Capture the cell that displays the provided text and extract its [x, y] central coordinate. 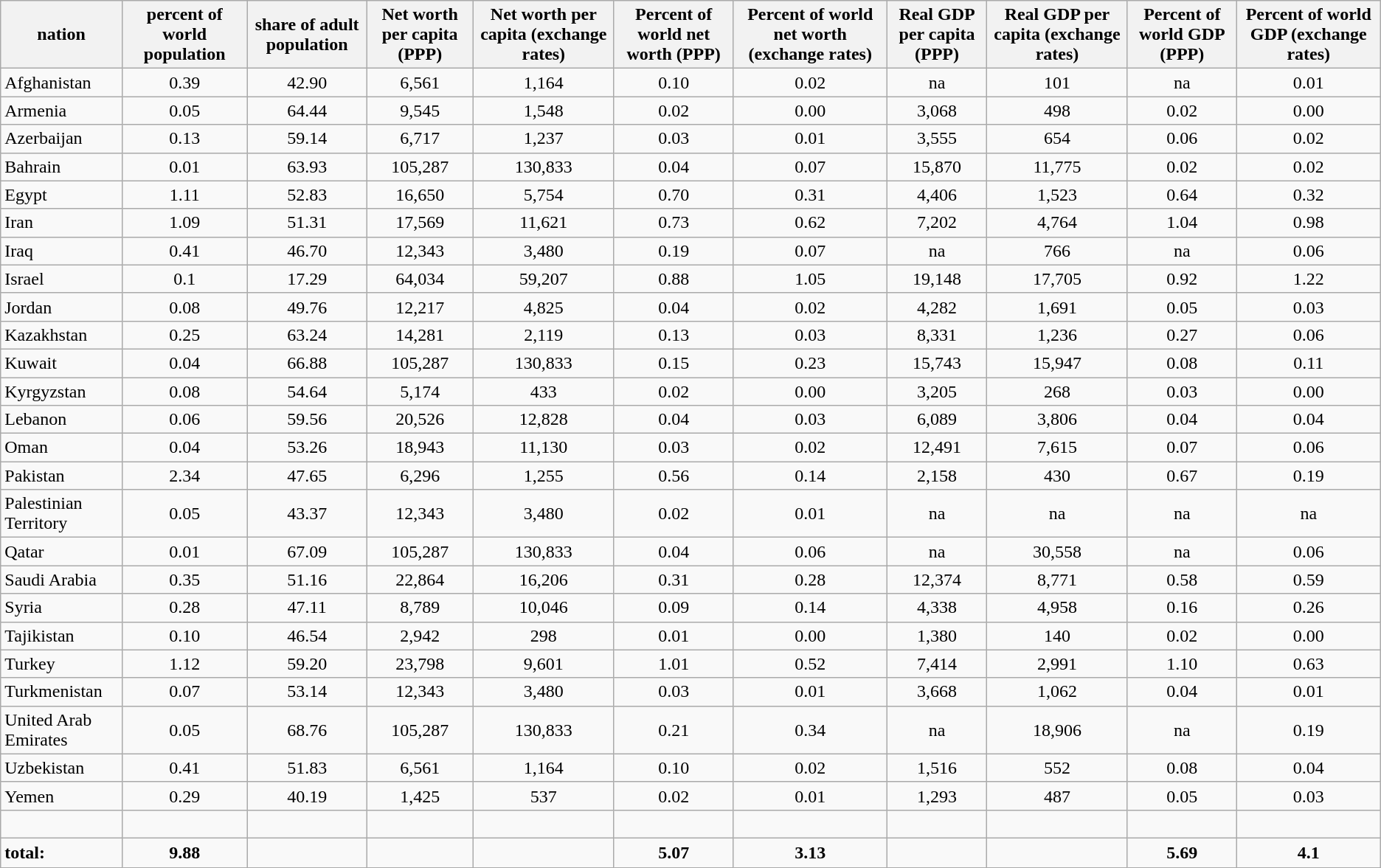
0.23 [810, 363]
64,034 [420, 279]
1.10 [1182, 664]
1,062 [1056, 692]
0.25 [184, 335]
0.1 [184, 279]
43.37 [307, 513]
1,255 [543, 476]
0.92 [1182, 279]
1,548 [543, 111]
17,569 [420, 223]
Percent of world GDP (exchange rates) [1309, 35]
487 [1056, 796]
9.88 [184, 853]
8,331 [937, 335]
51.16 [307, 580]
1,691 [1056, 307]
7,615 [1056, 448]
49.76 [307, 307]
4,958 [1056, 608]
2.34 [184, 476]
Net worth per capita (exchange rates) [543, 35]
4,338 [937, 608]
4.1 [1309, 853]
5.07 [673, 853]
22,864 [420, 580]
0.58 [1182, 580]
268 [1056, 392]
23,798 [420, 664]
101 [1056, 83]
3,806 [1056, 420]
Iran [62, 223]
7,414 [937, 664]
1,236 [1056, 335]
42.90 [307, 83]
Palestinian Territory [62, 513]
Azerbaijan [62, 139]
6,717 [420, 139]
59.56 [307, 420]
7,202 [937, 223]
18,943 [420, 448]
30,558 [1056, 552]
66.88 [307, 363]
1.01 [673, 664]
0.62 [810, 223]
47.65 [307, 476]
Percent of world net worth (PPP) [673, 35]
Jordan [62, 307]
16,650 [420, 195]
1,293 [937, 796]
share of adult population [307, 35]
51.31 [307, 223]
Real GDP per capita (PPP) [937, 35]
Armenia [62, 111]
0.09 [673, 608]
67.09 [307, 552]
0.98 [1309, 223]
0.34 [810, 730]
1.22 [1309, 279]
4,764 [1056, 223]
0.52 [810, 664]
4,825 [543, 307]
18,906 [1056, 730]
Egypt [62, 195]
Net worth per capita (PPP) [420, 35]
53.14 [307, 692]
Oman [62, 448]
11,130 [543, 448]
Yemen [62, 796]
0.35 [184, 580]
11,621 [543, 223]
Uzbekistan [62, 768]
2,942 [420, 636]
Iraq [62, 251]
59,207 [543, 279]
552 [1056, 768]
6,296 [420, 476]
3,068 [937, 111]
59.14 [307, 139]
537 [543, 796]
9,545 [420, 111]
140 [1056, 636]
1,425 [420, 796]
Percent of world net worth (exchange rates) [810, 35]
64.44 [307, 111]
6,089 [937, 420]
1.11 [184, 195]
8,789 [420, 608]
433 [543, 392]
10,046 [543, 608]
51.83 [307, 768]
Afghanistan [62, 83]
15,743 [937, 363]
0.27 [1182, 335]
59.20 [307, 664]
766 [1056, 251]
Turkmenistan [62, 692]
1,237 [543, 139]
1.05 [810, 279]
16,206 [543, 580]
1.04 [1182, 223]
Syria [62, 608]
12,491 [937, 448]
15,870 [937, 167]
5.69 [1182, 853]
8,771 [1056, 580]
1,523 [1056, 195]
0.11 [1309, 363]
52.83 [307, 195]
Bahrain [62, 167]
Saudi Arabia [62, 580]
498 [1056, 111]
3,205 [937, 392]
20,526 [420, 420]
63.24 [307, 335]
Kazakhstan [62, 335]
Percent of world GDP (PPP) [1182, 35]
1.12 [184, 664]
0.15 [673, 363]
46.70 [307, 251]
12,217 [420, 307]
19,148 [937, 279]
0.88 [673, 279]
298 [543, 636]
1,516 [937, 768]
Tajikistan [62, 636]
12,374 [937, 580]
54.64 [307, 392]
4,282 [937, 307]
40.19 [307, 796]
0.56 [673, 476]
Turkey [62, 664]
46.54 [307, 636]
53.26 [307, 448]
5,754 [543, 195]
17,705 [1056, 279]
17.29 [307, 279]
0.64 [1182, 195]
Real GDP per capita (exchange rates) [1056, 35]
0.63 [1309, 664]
0.67 [1182, 476]
Kyrgyzstan [62, 392]
0.39 [184, 83]
654 [1056, 139]
430 [1056, 476]
68.76 [307, 730]
0.32 [1309, 195]
15,947 [1056, 363]
Qatar [62, 552]
0.29 [184, 796]
1.09 [184, 223]
3.13 [810, 853]
14,281 [420, 335]
percent of world population [184, 35]
total: [62, 853]
0.73 [673, 223]
0.59 [1309, 580]
47.11 [307, 608]
0.70 [673, 195]
0.26 [1309, 608]
United Arab Emirates [62, 730]
0.16 [1182, 608]
2,119 [543, 335]
4,406 [937, 195]
Israel [62, 279]
nation [62, 35]
0.21 [673, 730]
9,601 [543, 664]
2,158 [937, 476]
63.93 [307, 167]
5,174 [420, 392]
Kuwait [62, 363]
2,991 [1056, 664]
1,380 [937, 636]
3,555 [937, 139]
Lebanon [62, 420]
Pakistan [62, 476]
3,668 [937, 692]
11,775 [1056, 167]
12,828 [543, 420]
